Extract the [x, y] coordinate from the center of the cell holding the provided text.  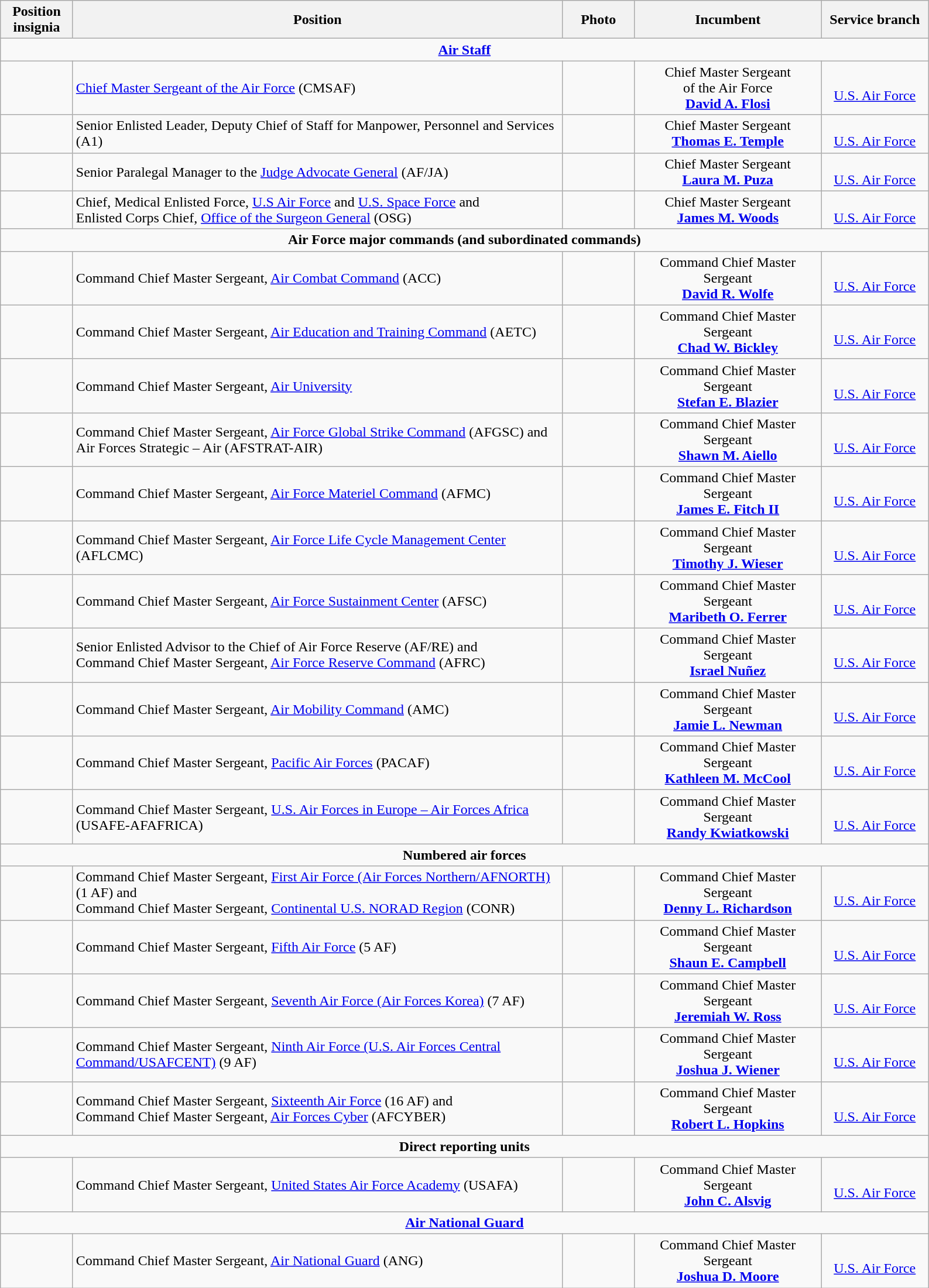
Command Chief Master SergeantMaribeth O. Ferrer [728, 602]
Chief Master SergeantThomas E. Temple [728, 133]
Command Chief Master SergeantJamie L. Newman [728, 709]
Command Chief Master SergeantDavid R. Wolfe [728, 278]
Command Chief Master SergeantShawn M. Aiello [728, 439]
Command Chief Master SergeantDenny L. Richardson [728, 893]
Command Chief Master SergeantJames E. Fitch II [728, 493]
Command Chief Master Sergeant, Air Force Materiel Command (AFMC) [317, 493]
Command Chief Master Sergeant, Air National Guard (ANG) [317, 1260]
Air National Guard [465, 1222]
Command Chief Master SergeantJohn C. Alsvig [728, 1184]
Senior Enlisted Advisor to the Chief of Air Force Reserve (AF/RE) andCommand Chief Master Sergeant, Air Force Reserve Command (AFRC) [317, 655]
Air Staff [465, 50]
Command Chief Master SergeantStefan E. Blazier [728, 386]
Command Chief Master Sergeant, Seventh Air Force (Air Forces Korea) (7 AF) [317, 1001]
Command Chief Master SergeantRandy Kwiatkowski [728, 817]
Senior Enlisted Leader, Deputy Chief of Staff for Manpower, Personnel and Services (A1) [317, 133]
Chief Master Sergeant of the Air Force (CMSAF) [317, 88]
Command Chief Master Sergeant, Air Combat Command (ACC) [317, 278]
Command Chief Master Sergeant, Pacific Air Forces (PACAF) [317, 763]
Command Chief Master SergeantChad W. Bickley [728, 332]
Chief, Medical Enlisted Force, U.S Air Force and U.S. Space Force andEnlisted Corps Chief, Office of the Surgeon General (OSG) [317, 209]
Command Chief Master Sergeant, Air Education and Training Command (AETC) [317, 332]
Chief Master Sergeantof the Air ForceDavid A. Flosi [728, 88]
Photo [598, 20]
Command Chief Master Sergeant, Air University [317, 386]
Air Force major commands (and subordinated commands) [465, 240]
Command Chief Master Sergeant, Ninth Air Force (U.S. Air Forces Central Command/USAFCENT) (9 AF) [317, 1055]
Direct reporting units [465, 1146]
Command Chief Master SergeantShaun E. Campbell [728, 947]
Command Chief Master SergeantIsrael Nuñez [728, 655]
Service branch [875, 20]
Chief Master SergeantLaura M. Puza [728, 172]
Command Chief Master Sergeant, Fifth Air Force (5 AF) [317, 947]
Command Chief Master Sergeant, Sixteenth Air Force (16 AF) andCommand Chief Master Sergeant, Air Forces Cyber (AFCYBER) [317, 1108]
Command Chief Master Sergeant, Air Mobility Command (AMC) [317, 709]
Senior Paralegal Manager to the Judge Advocate General (AF/JA) [317, 172]
Command Chief Master Sergeant, Air Force Global Strike Command (AFGSC) andAir Forces Strategic – Air (AFSTRAT-AIR) [317, 439]
Incumbent [728, 20]
Command Chief Master Sergeant, United States Air Force Academy (USAFA) [317, 1184]
Command Chief Master Sergeant, U.S. Air Forces in Europe – Air Forces Africa (USAFE-AFAFRICA) [317, 817]
Command Chief Master SergeantRobert L. Hopkins [728, 1108]
Command Chief Master SergeantKathleen M. McCool [728, 763]
Command Chief Master Sergeant, Air Force Life Cycle Management Center (AFLCMC) [317, 548]
Numbered air forces [465, 855]
Command Chief Master SergeantJoshua D. Moore [728, 1260]
Command Chief Master SergeantJeremiah W. Ross [728, 1001]
Command Chief Master SergeantJoshua J. Wiener [728, 1055]
Position insignia [37, 20]
Command Chief Master SergeantTimothy J. Wieser [728, 548]
Position [317, 20]
Command Chief Master Sergeant, Air Force Sustainment Center (AFSC) [317, 602]
Chief Master SergeantJames M. Woods [728, 209]
